Pinpoint the cell where the given text exists, returning its [X, Y] midpoint coordinate. 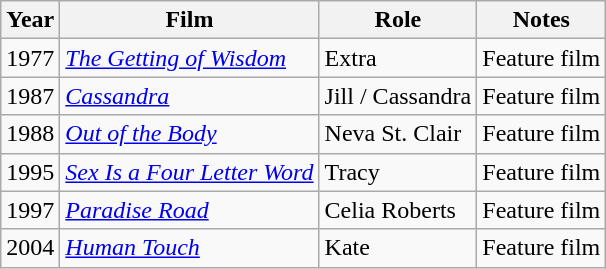
Cassandra [190, 96]
Human Touch [190, 248]
The Getting of Wisdom [190, 58]
1977 [30, 58]
Tracy [398, 172]
Role [398, 20]
1995 [30, 172]
Sex Is a Four Letter Word [190, 172]
Jill / Cassandra [398, 96]
Extra [398, 58]
Celia Roberts [398, 210]
Paradise Road [190, 210]
Film [190, 20]
1987 [30, 96]
Kate [398, 248]
Out of the Body [190, 134]
Year [30, 20]
Notes [542, 20]
Neva St. Clair [398, 134]
2004 [30, 248]
1997 [30, 210]
1988 [30, 134]
